Find where the given text appears and provide that cell's center as [X, Y] coordinate. 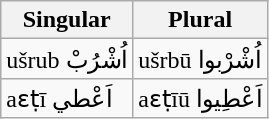
aɛṭī اَعْطي [67, 98]
ušrbū اُشْرْبوا [200, 59]
Plural [200, 20]
Singular [67, 20]
aɛṭīū اَعْطِيوا [200, 98]
ušrub اُشْرُبْ [67, 59]
